Search for the cell housing the specified text and yield its (X, Y) center coordinate. 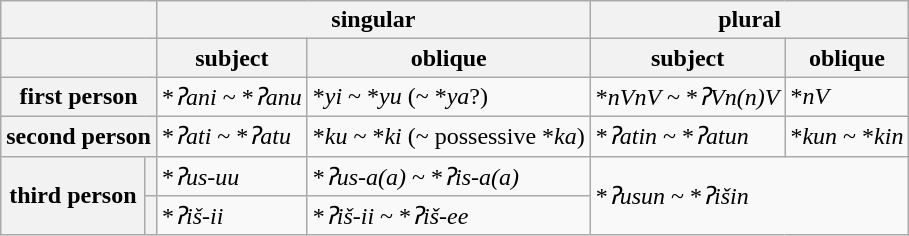
*ʔatin ~ *ʔatun (688, 136)
*ʔusun ~ *ʔišin (750, 196)
*nVnV ~ *ʔVn(n)V (688, 97)
first person (79, 97)
*nV (847, 97)
*ʔiš-ii (232, 216)
*yi ~ *yu (~ *ya?) (448, 97)
*ʔus-a(a) ~ *ʔis-a(a) (448, 176)
*ʔus-uu (232, 176)
*ʔiš-ii ~ *ʔiš-ee (448, 216)
plural (750, 20)
*ʔati ~ *ʔatu (232, 136)
*ʔani ~ *ʔanu (232, 97)
singular (373, 20)
second person (79, 136)
third person (73, 196)
*kun ~ *kin (847, 136)
*ku ~ *ki (~ possessive *ka) (448, 136)
